Return [X, Y] of the center of cell containing provided text 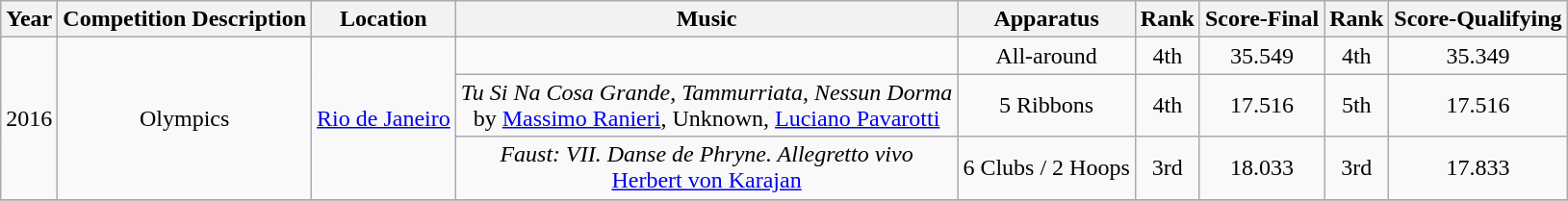
Score-Qualifying [1478, 19]
Year [29, 19]
Location [384, 19]
Music [707, 19]
Faust: VII. Danse de Phryne. Allegretto vivo Herbert von Karajan [707, 167]
Score-Final [1261, 19]
Olympics [185, 118]
6 Clubs / 2 Hoops [1046, 167]
5 Ribbons [1046, 106]
Rio de Janeiro [384, 118]
35.349 [1478, 56]
Apparatus [1046, 19]
2016 [29, 118]
All-around [1046, 56]
Tu Si Na Cosa Grande, Tammurriata, Nessun Dorma by Massimo Ranieri, Unknown, Luciano Pavarotti [707, 106]
5th [1357, 106]
35.549 [1261, 56]
17.833 [1478, 167]
Competition Description [185, 19]
18.033 [1261, 167]
